For the text-containing cell, return its midpoint in (x, y) coordinate format. 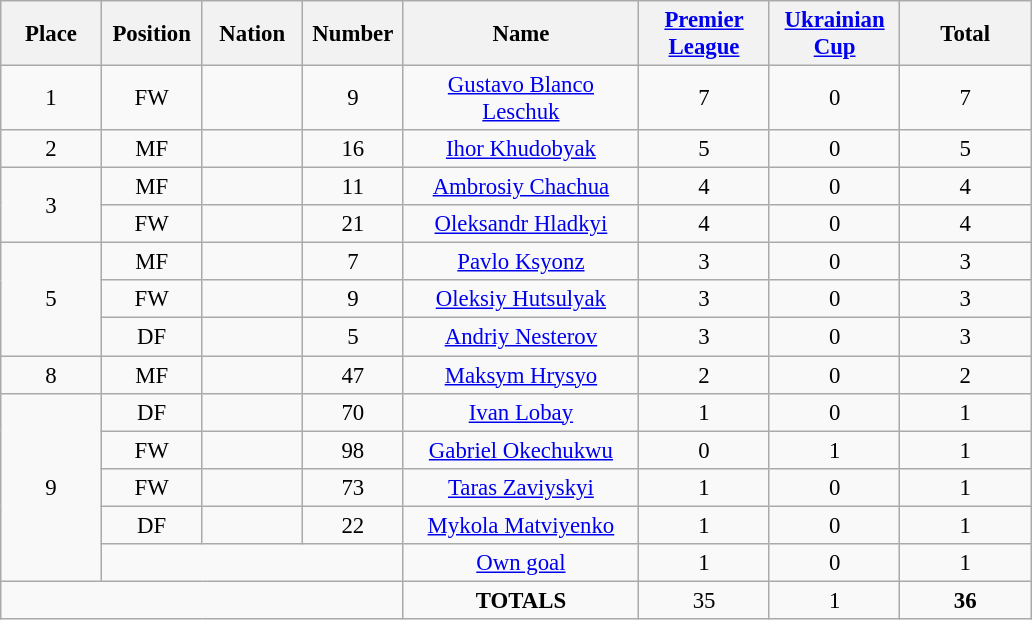
35 (704, 600)
Place (52, 34)
70 (354, 412)
Andriy Nesterov (521, 337)
Name (521, 34)
Taras Zaviyskyi (521, 487)
98 (354, 450)
Ukrainian Cup (834, 34)
Ihor Khudobyak (521, 149)
Position (152, 34)
Pavlo Ksyonz (521, 262)
Own goal (521, 563)
21 (354, 224)
36 (966, 600)
Nation (252, 34)
22 (354, 525)
Maksym Hrysyo (521, 375)
Premier League (704, 34)
Oleksiy Hutsulyak (521, 299)
Oleksandr Hladkyi (521, 224)
11 (354, 187)
47 (354, 375)
Total (966, 34)
16 (354, 149)
Number (354, 34)
Gabriel Okechukwu (521, 450)
Ivan Lobay (521, 412)
73 (354, 487)
Ambrosiy Chachua (521, 187)
TOTALS (521, 600)
Mykola Matviyenko (521, 525)
Gustavo Blanco Leschuk (521, 98)
8 (52, 375)
